Capture the cell that displays the provided text and extract its (X, Y) central coordinate. 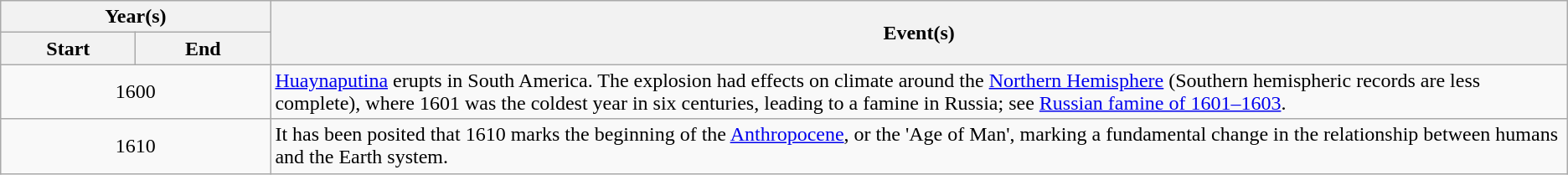
Start (69, 49)
1610 (136, 146)
End (203, 49)
Year(s) (136, 17)
Event(s) (919, 33)
1600 (136, 92)
